Identify which cell holds the provided text, then report its (x, y) central coordinate. 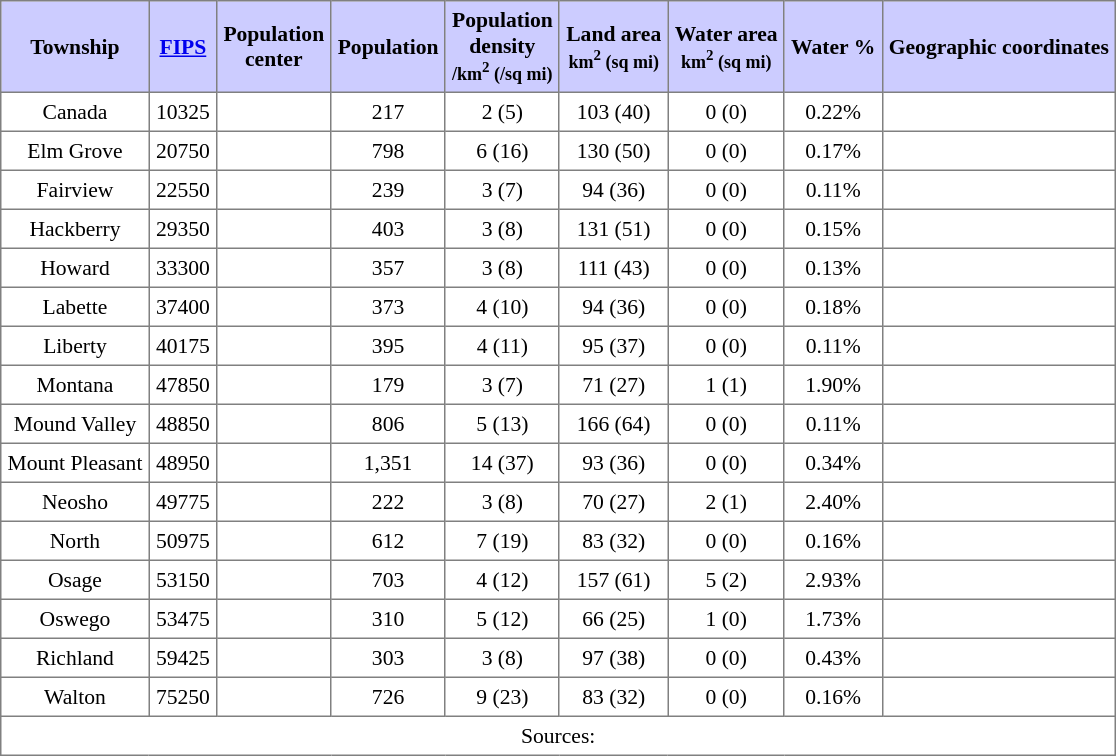
Population (388, 47)
Populationdensity/km2 (/sq mi) (502, 47)
0.17% (833, 150)
7 (19) (502, 540)
1.73% (833, 618)
703 (388, 580)
726 (388, 696)
33300 (182, 268)
130 (50) (613, 150)
50975 (182, 540)
Liberty (75, 346)
75250 (182, 696)
Osage (75, 580)
0.22% (833, 112)
806 (388, 424)
166 (64) (613, 424)
6 (16) (502, 150)
4 (10) (502, 306)
49775 (182, 502)
4 (12) (502, 580)
47850 (182, 384)
0.43% (833, 658)
Mount Pleasant (75, 462)
22550 (182, 190)
48850 (182, 424)
357 (388, 268)
403 (388, 228)
40175 (182, 346)
2 (1) (726, 502)
Canada (75, 112)
Sources: (558, 736)
Water areakm2 (sq mi) (726, 47)
Township (75, 47)
Labette (75, 306)
179 (388, 384)
53475 (182, 618)
2.93% (833, 580)
Richland (75, 658)
0.13% (833, 268)
0.34% (833, 462)
395 (388, 346)
1,351 (388, 462)
Geographic coordinates (999, 47)
59425 (182, 658)
97 (38) (613, 658)
2 (5) (502, 112)
239 (388, 190)
5 (2) (726, 580)
217 (388, 112)
Howard (75, 268)
157 (61) (613, 580)
373 (388, 306)
37400 (182, 306)
48950 (182, 462)
1.90% (833, 384)
111 (43) (613, 268)
612 (388, 540)
70 (27) (613, 502)
10325 (182, 112)
Neosho (75, 502)
53150 (182, 580)
9 (23) (502, 696)
Hackberry (75, 228)
14 (37) (502, 462)
222 (388, 502)
Water % (833, 47)
0.15% (833, 228)
Mound Valley (75, 424)
North (75, 540)
310 (388, 618)
798 (388, 150)
Land areakm2 (sq mi) (613, 47)
20750 (182, 150)
Oswego (75, 618)
95 (37) (613, 346)
Walton (75, 696)
Montana (75, 384)
71 (27) (613, 384)
303 (388, 658)
1 (1) (726, 384)
5 (12) (502, 618)
66 (25) (613, 618)
Fairview (75, 190)
2.40% (833, 502)
29350 (182, 228)
5 (13) (502, 424)
0.18% (833, 306)
4 (11) (502, 346)
Populationcenter (274, 47)
FIPS (182, 47)
1 (0) (726, 618)
131 (51) (613, 228)
93 (36) (613, 462)
Elm Grove (75, 150)
103 (40) (613, 112)
